Detect which cell encompasses the target text, then output its [X, Y] center coordinate. 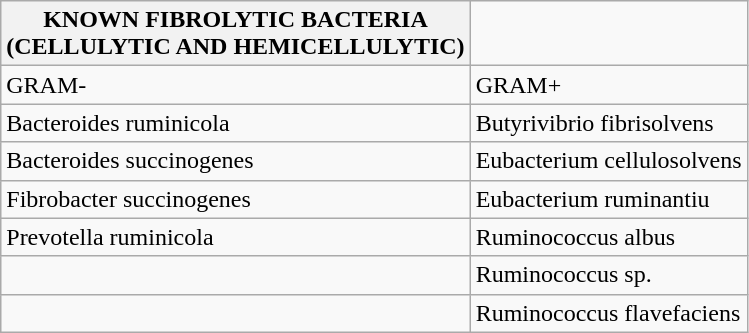
Ruminococcus sp. [608, 275]
Bacteroides succinogenes [236, 161]
KNOWN FIBROLYTIC BACTERIA(CELLULYTIC AND HEMICELLULYTIC) [236, 34]
GRAM+ [608, 85]
Ruminococcus albus [608, 237]
Eubacterium cellulosolvens [608, 161]
Fibrobacter succinogenes [236, 199]
Butyrivibrio fibrisolvens [608, 123]
Ruminococcus flavefaciens [608, 313]
Bacteroides ruminicola [236, 123]
GRAM- [236, 85]
Prevotella ruminicola [236, 237]
Eubacterium ruminantiu [608, 199]
